Determine the [x, y] coordinate at the center of the cell enclosing the given text.  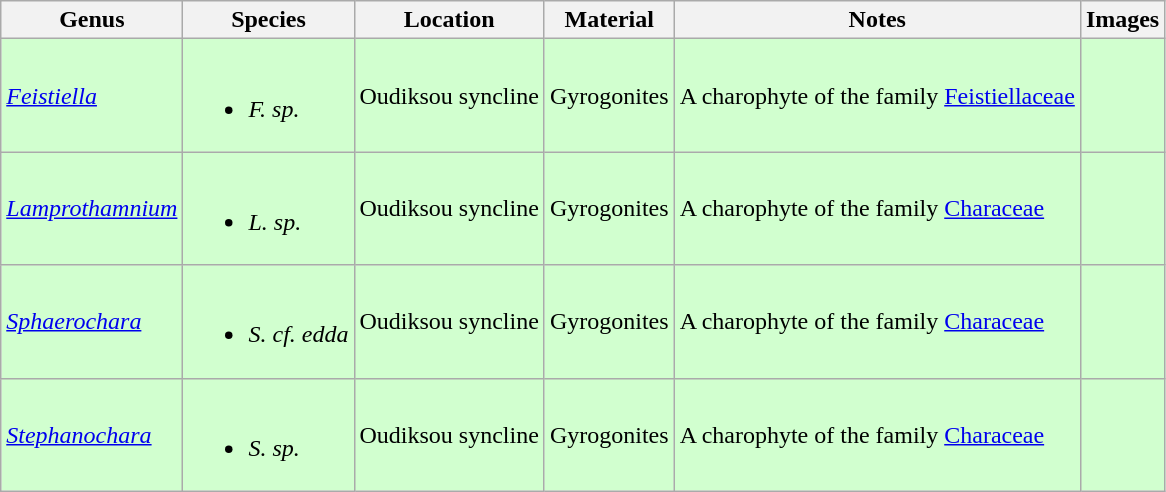
F. sp. [268, 96]
A charophyte of the family Feistiellaceae [877, 96]
Material [609, 20]
Location [449, 20]
Lamprothamnium [92, 208]
Stephanochara [92, 434]
S. sp. [268, 434]
S. cf. edda [268, 322]
Species [268, 20]
Feistiella [92, 96]
Images [1122, 20]
L. sp. [268, 208]
Sphaerochara [92, 322]
Notes [877, 20]
Genus [92, 20]
